Extract the (X, Y) coordinate from the center of the cell holding the provided text.  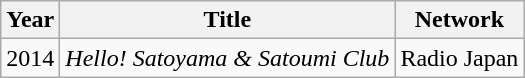
Year (30, 20)
Radio Japan (460, 58)
Hello! Satoyama & Satoumi Club (228, 58)
2014 (30, 58)
Title (228, 20)
Network (460, 20)
